Provide the (X, Y) coordinate of the cell's center where the given text is located.  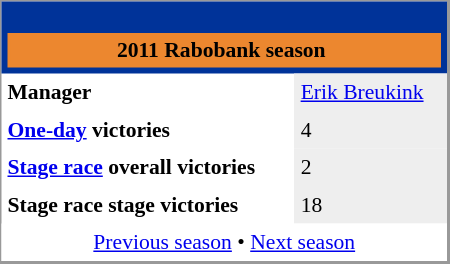
4 (371, 130)
Previous season • Next season (225, 243)
Stage race overall victories (148, 167)
2 (371, 167)
One-day victories (148, 130)
18 (371, 205)
Erik Breukink (371, 93)
Manager (148, 93)
Stage race stage victories (148, 205)
